Identify which cell holds the provided text, then report its (x, y) central coordinate. 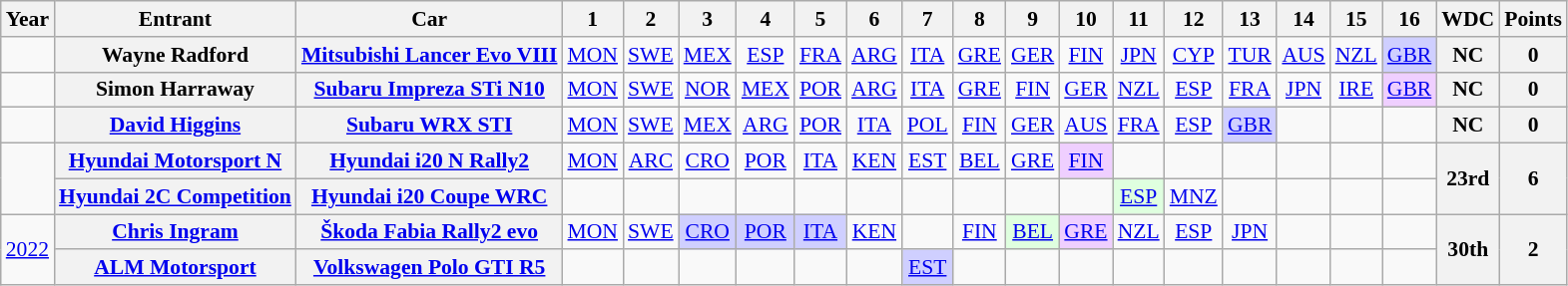
TUR (1250, 55)
Hyundai Motorsport N (176, 161)
16 (1409, 19)
Hyundai i20 N Rally2 (429, 161)
Simon Harraway (176, 90)
Hyundai i20 Coupe WRC (429, 196)
12 (1194, 19)
ALM Motorsport (176, 268)
Subaru Impreza STi N10 (429, 90)
Hyundai 2C Competition (176, 196)
30th (1467, 249)
WDC (1467, 19)
Wayne Radford (176, 55)
9 (1032, 19)
ARC (651, 161)
MNZ (1194, 196)
Škoda Fabia Rally2 evo (429, 232)
POL (928, 126)
Entrant (176, 19)
Volkswagen Polo GTI R5 (429, 268)
7 (928, 19)
Chris Ingram (176, 232)
Points (1533, 19)
Year (28, 19)
Subaru WRX STI (429, 126)
14 (1304, 19)
15 (1356, 19)
8 (980, 19)
10 (1086, 19)
Mitsubishi Lancer Evo VIII (429, 55)
CYP (1194, 55)
David Higgins (176, 126)
13 (1250, 19)
1 (593, 19)
Car (429, 19)
5 (820, 19)
23rd (1467, 179)
IRE (1356, 90)
11 (1139, 19)
4 (766, 19)
NOR (708, 90)
3 (708, 19)
2022 (28, 249)
